Pinpoint the cell where the given text exists, returning its (x, y) midpoint coordinate. 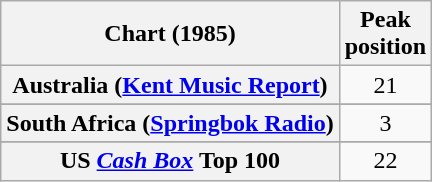
Australia (Kent Music Report) (170, 85)
South Africa (Springbok Radio) (170, 123)
22 (385, 161)
3 (385, 123)
Peakposition (385, 34)
Chart (1985) (170, 34)
21 (385, 85)
US Cash Box Top 100 (170, 161)
